From the cell containing the given text, extract its center point as [x, y] coordinate. 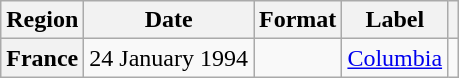
Date [169, 20]
Format [298, 20]
Columbia [395, 58]
Region [42, 20]
Label [395, 20]
24 January 1994 [169, 58]
France [42, 58]
